Locate the cell with the specified text and output its [X, Y] center coordinate. 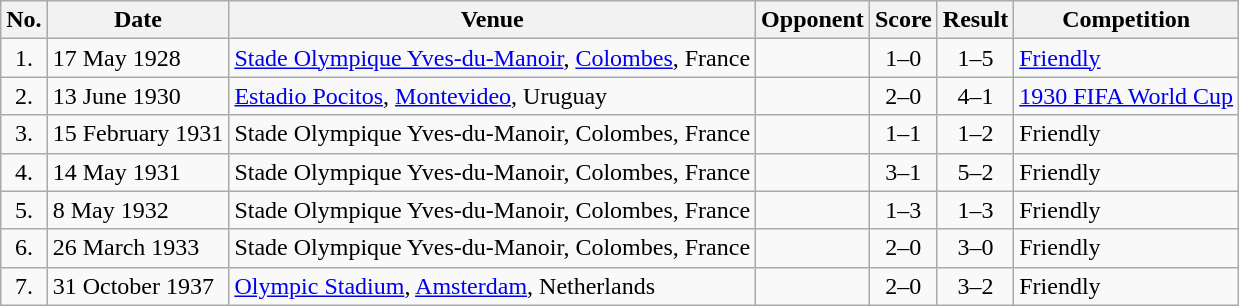
6. [24, 248]
8 May 1932 [138, 210]
15 February 1931 [138, 134]
26 March 1933 [138, 248]
Date [138, 20]
3–2 [975, 286]
1–1 [903, 134]
31 October 1937 [138, 286]
17 May 1928 [138, 58]
2. [24, 96]
Olympic Stadium, Amsterdam, Netherlands [492, 286]
3–0 [975, 248]
Competition [1126, 20]
4–1 [975, 96]
3. [24, 134]
1–2 [975, 134]
1930 FIFA World Cup [1126, 96]
4. [24, 172]
1–5 [975, 58]
13 June 1930 [138, 96]
1–0 [903, 58]
3–1 [903, 172]
5–2 [975, 172]
Estadio Pocitos, Montevideo, Uruguay [492, 96]
7. [24, 286]
Venue [492, 20]
Score [903, 20]
Opponent [813, 20]
14 May 1931 [138, 172]
Result [975, 20]
1. [24, 58]
5. [24, 210]
No. [24, 20]
